Find where the given text appears and provide that cell's center as (x, y) coordinate. 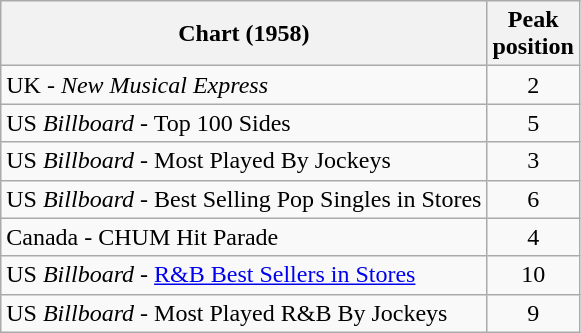
2 (533, 85)
3 (533, 161)
4 (533, 237)
US Billboard - Most Played By Jockeys (244, 161)
UK - New Musical Express (244, 85)
US Billboard - Most Played R&B By Jockeys (244, 313)
US Billboard - Best Selling Pop Singles in Stores (244, 199)
6 (533, 199)
9 (533, 313)
5 (533, 123)
Chart (1958) (244, 34)
Peakposition (533, 34)
Canada - CHUM Hit Parade (244, 237)
US Billboard - Top 100 Sides (244, 123)
US Billboard - R&B Best Sellers in Stores (244, 275)
10 (533, 275)
